Scan for the cell matching the given text and deliver its (X, Y) coordinate at center. 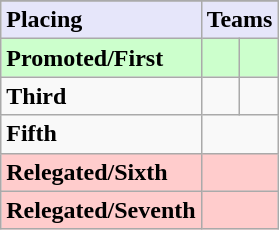
Relegated/Sixth (101, 172)
Fifth (101, 134)
Teams (240, 20)
Promoted/First (101, 58)
Relegated/Seventh (101, 210)
Third (101, 96)
Placing (101, 20)
